Provide the [x, y] coordinate of the cell's center where the given text is located.  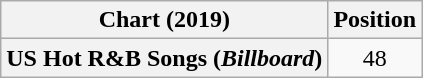
Position [375, 20]
Chart (2019) [164, 20]
48 [375, 58]
US Hot R&B Songs (Billboard) [164, 58]
